Detect which cell encompasses the target text, then output its (X, Y) center coordinate. 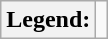
Legend: (48, 20)
